Output the [X, Y] coordinate of the center of the cell containing the given text.  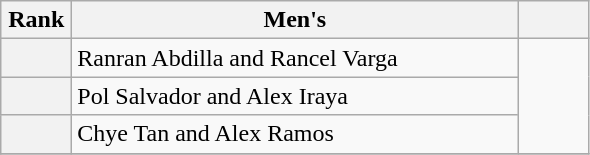
Rank [36, 20]
Chye Tan and Alex Ramos [295, 134]
Men's [295, 20]
Pol Salvador and Alex Iraya [295, 96]
Ranran Abdilla and Rancel Varga [295, 58]
